Output the (X, Y) coordinate of the center of the cell containing the given text.  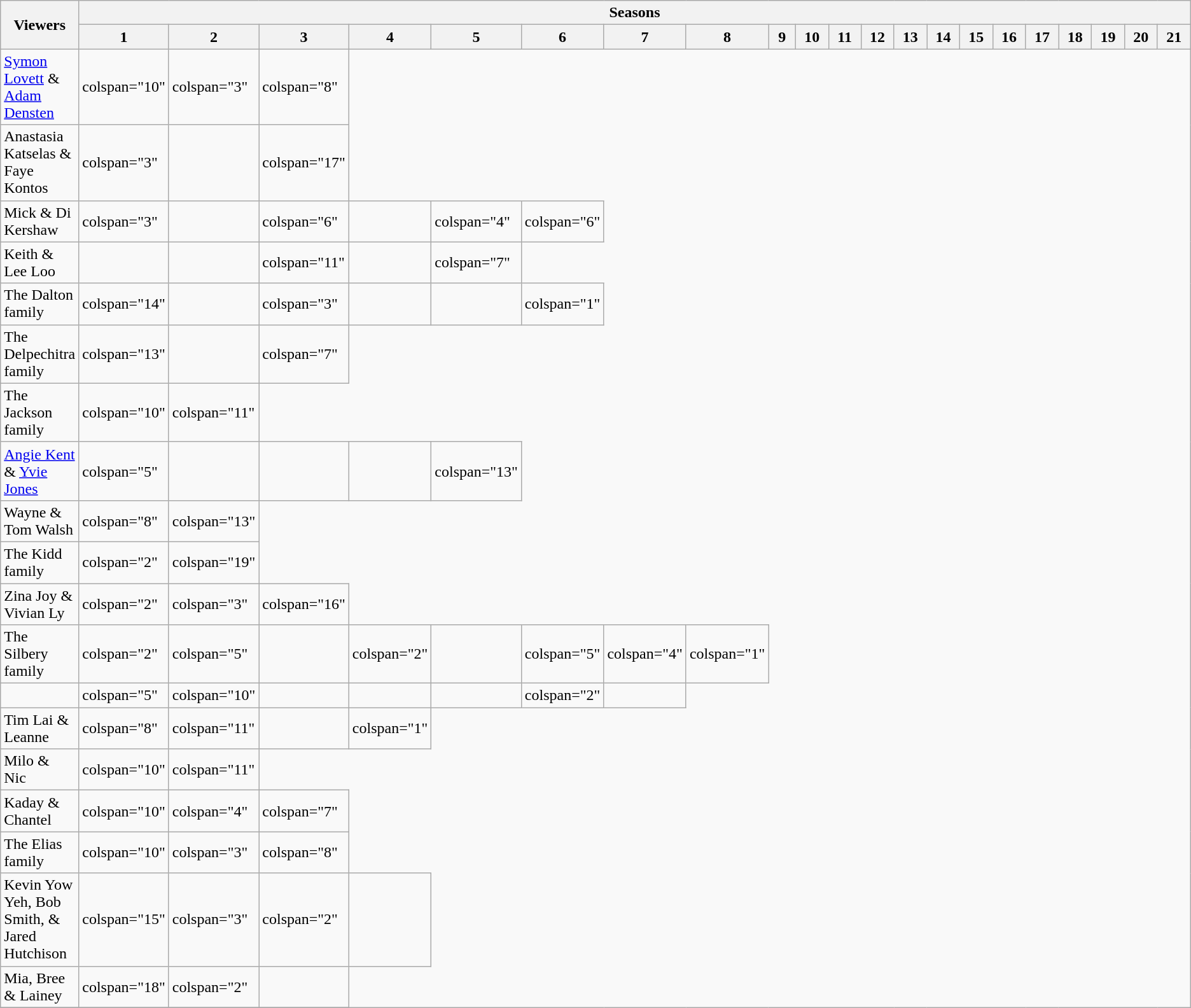
10 (812, 37)
2 (214, 37)
20 (1141, 37)
The Elias family (39, 853)
colspan="17" (304, 163)
Seasons (635, 13)
3 (304, 37)
16 (1009, 37)
Mick & Di Kershaw (39, 221)
The Jackson family (39, 412)
6 (562, 37)
Angie Kent & Yvie Jones (39, 471)
Anastasia Katselas & Faye Kontos (39, 163)
Wayne & Tom Walsh (39, 521)
15 (976, 37)
The Delpechitra family (39, 354)
18 (1075, 37)
7 (645, 37)
9 (783, 37)
colspan="14" (124, 304)
The Silbery family (39, 654)
21 (1174, 37)
11 (845, 37)
13 (910, 37)
colspan="15" (124, 920)
14 (944, 37)
colspan="18" (124, 986)
Kaday & Chantel (39, 811)
5 (477, 37)
colspan="19" (214, 563)
Tim Lai & Leanne (39, 728)
Viewers (39, 25)
12 (877, 37)
19 (1108, 37)
The Dalton family (39, 304)
Kevin Yow Yeh, Bob Smith, & Jared Hutchison (39, 920)
Keith & Lee Loo (39, 262)
Milo & Nic (39, 770)
Mia, Bree & Lainey (39, 986)
4 (390, 37)
colspan="16" (304, 603)
Symon Lovett & Adam Densten (39, 87)
1 (124, 37)
Zina Joy & Vivian Ly (39, 603)
The Kidd family (39, 563)
17 (1042, 37)
8 (727, 37)
